Find where the given text appears and provide that cell's center as (X, Y) coordinate. 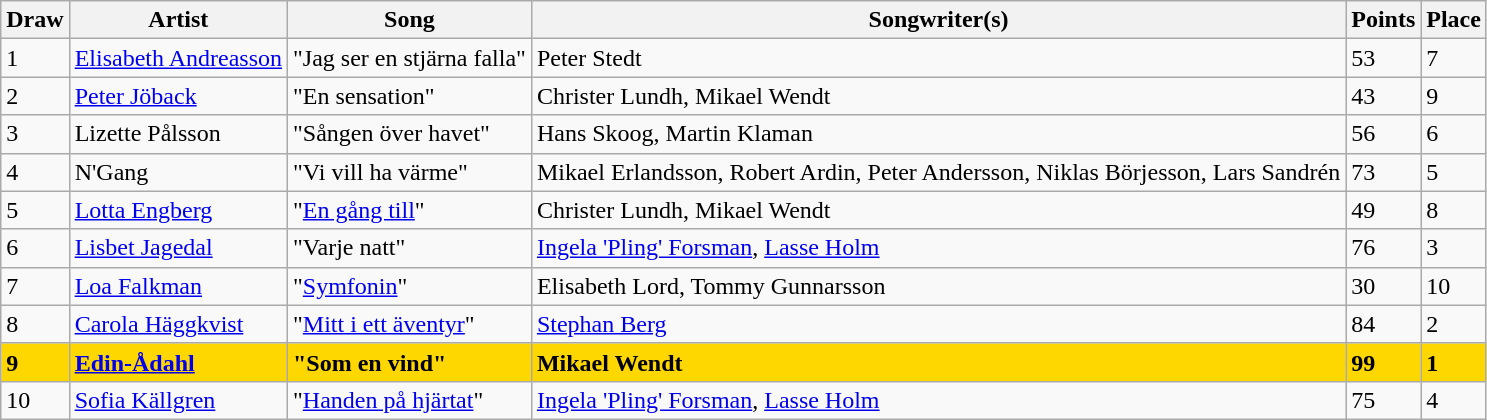
Place (1454, 20)
43 (1384, 96)
Stephan Berg (938, 324)
"Symfonin" (410, 286)
Lizette Pålsson (178, 134)
73 (1384, 172)
99 (1384, 362)
Mikael Wendt (938, 362)
"Varje natt" (410, 248)
30 (1384, 286)
Songwriter(s) (938, 20)
"En gång till" (410, 210)
"En sensation" (410, 96)
Peter Jöback (178, 96)
"Handen på hjärtat" (410, 400)
Edin-Ådahl (178, 362)
Carola Häggkvist (178, 324)
"Som en vind" (410, 362)
N'Gang (178, 172)
Peter Stedt (938, 58)
53 (1384, 58)
76 (1384, 248)
Elisabeth Andreasson (178, 58)
56 (1384, 134)
49 (1384, 210)
Sofia Källgren (178, 400)
75 (1384, 400)
Song (410, 20)
Loa Falkman (178, 286)
Lisbet Jagedal (178, 248)
Points (1384, 20)
"Sången över havet" (410, 134)
Mikael Erlandsson, Robert Ardin, Peter Andersson, Niklas Börjesson, Lars Sandrén (938, 172)
Draw (35, 20)
84 (1384, 324)
Hans Skoog, Martin Klaman (938, 134)
"Mitt i ett äventyr" (410, 324)
"Jag ser en stjärna falla" (410, 58)
Artist (178, 20)
Lotta Engberg (178, 210)
"Vi vill ha värme" (410, 172)
Elisabeth Lord, Tommy Gunnarsson (938, 286)
